Find where the given text appears and provide that cell's center as (X, Y) coordinate. 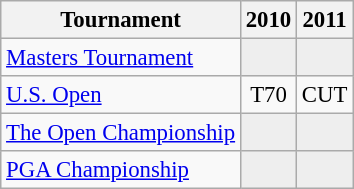
Masters Tournament (121, 58)
2011 (325, 20)
CUT (325, 95)
Tournament (121, 20)
The Open Championship (121, 133)
PGA Championship (121, 170)
U.S. Open (121, 95)
T70 (268, 95)
2010 (268, 20)
